From the cell containing the given text, extract its center point as [x, y] coordinate. 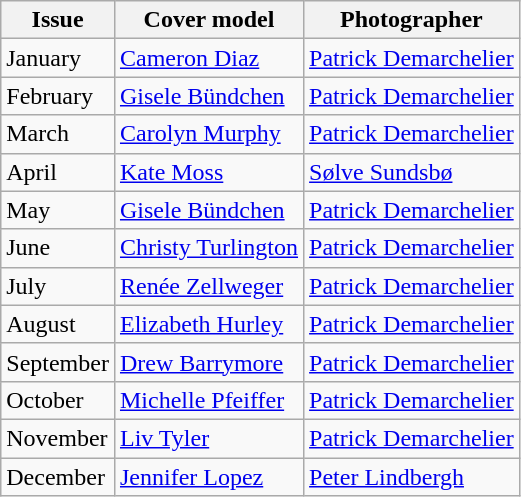
Cover model [208, 20]
February [58, 96]
July [58, 286]
October [58, 400]
Michelle Pfeiffer [208, 400]
Kate Moss [208, 172]
Carolyn Murphy [208, 134]
Jennifer Lopez [208, 477]
Peter Lindbergh [412, 477]
January [58, 58]
April [58, 172]
Issue [58, 20]
November [58, 438]
August [58, 324]
Renée Zellweger [208, 286]
September [58, 362]
Sølve Sundsbø [412, 172]
March [58, 134]
Cameron Diaz [208, 58]
Elizabeth Hurley [208, 324]
Drew Barrymore [208, 362]
Liv Tyler [208, 438]
May [58, 210]
June [58, 248]
December [58, 477]
Christy Turlington [208, 248]
Photographer [412, 20]
